Search for the cell housing the specified text and yield its (x, y) center coordinate. 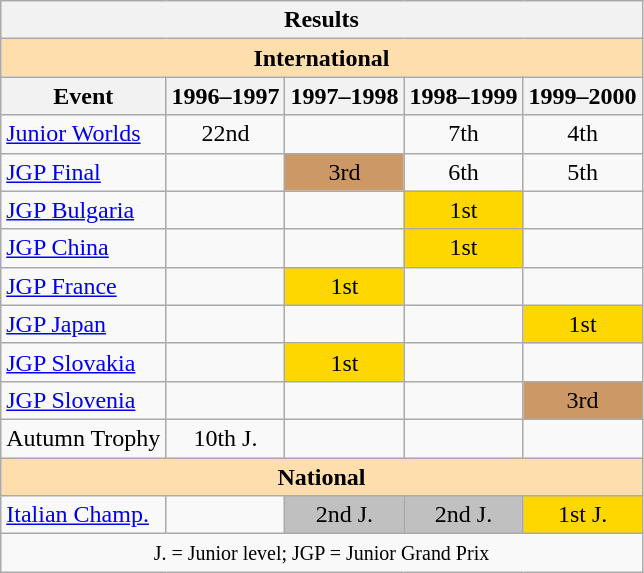
Junior Worlds (84, 134)
1999–2000 (582, 96)
Event (84, 96)
1997–1998 (344, 96)
7th (464, 134)
National (322, 477)
JGP Final (84, 172)
Italian Champ. (84, 515)
JGP Japan (84, 324)
Autumn Trophy (84, 438)
JGP Bulgaria (84, 210)
1998–1999 (464, 96)
JGP Slovakia (84, 362)
International (322, 58)
1st J. (582, 515)
J. = Junior level; JGP = Junior Grand Prix (322, 553)
JGP China (84, 248)
4th (582, 134)
10th J. (226, 438)
6th (464, 172)
JGP Slovenia (84, 400)
1996–1997 (226, 96)
22nd (226, 134)
5th (582, 172)
Results (322, 20)
JGP France (84, 286)
